Extract the (X, Y) coordinate from the center of the cell holding the provided text.  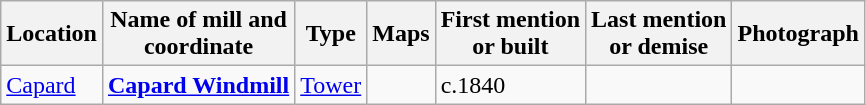
Capard Windmill (198, 85)
Location (52, 34)
c.1840 (510, 85)
Tower (331, 85)
Name of mill andcoordinate (198, 34)
Maps (401, 34)
Capard (52, 85)
Photograph (798, 34)
First mentionor built (510, 34)
Last mention or demise (659, 34)
Type (331, 34)
